Return the [x, y] coordinate for the center point of the cell that contains the specified text.  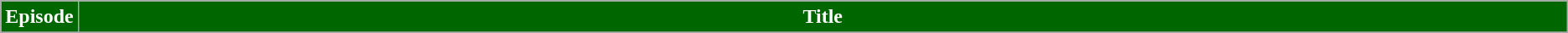
Title [823, 17]
Episode [39, 17]
